Search for the cell housing the specified text and yield its [X, Y] center coordinate. 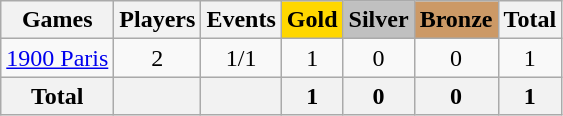
Gold [312, 20]
Silver [378, 20]
1/1 [241, 58]
Bronze [456, 20]
Events [241, 20]
2 [158, 58]
1900 Paris [58, 58]
Players [158, 20]
Games [58, 20]
